Output the [X, Y] coordinate of the center of the cell containing the given text.  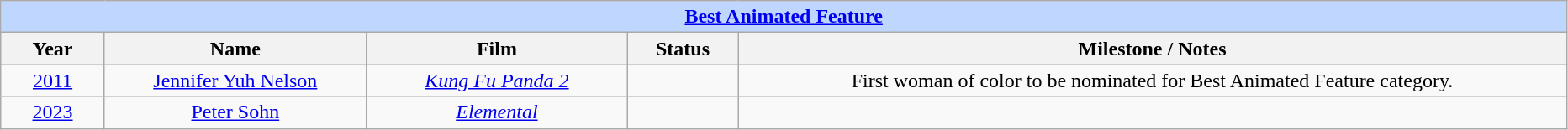
2023 [53, 112]
Best Animated Feature [784, 17]
Name [235, 49]
Peter Sohn [235, 112]
2011 [53, 81]
Status [683, 49]
Year [53, 49]
Elemental [496, 112]
Film [496, 49]
Milestone / Notes [1153, 49]
First woman of color to be nominated for Best Animated Feature category. [1153, 81]
Jennifer Yuh Nelson [235, 81]
Kung Fu Panda 2 [496, 81]
